Locate the cell with the specified text and output its (X, Y) center coordinate. 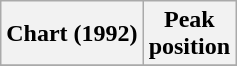
Chart (1992) (72, 34)
Peakposition (189, 34)
